Find where the given text appears and provide that cell's center as (x, y) coordinate. 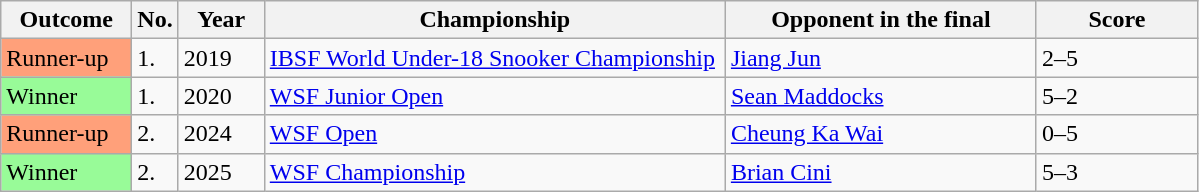
Outcome (66, 20)
2019 (221, 58)
5–2 (1116, 96)
2–5 (1116, 58)
Brian Cini (880, 172)
Championship (494, 20)
IBSF World Under-18 Snooker Championship (494, 58)
Year (221, 20)
WSF Open (494, 134)
No. (155, 20)
Jiang Jun (880, 58)
5–3 (1116, 172)
Opponent in the final (880, 20)
WSF Championship (494, 172)
0–5 (1116, 134)
Cheung Ka Wai (880, 134)
2025 (221, 172)
Sean Maddocks (880, 96)
2020 (221, 96)
Score (1116, 20)
WSF Junior Open (494, 96)
2024 (221, 134)
